From the cell containing the given text, extract its center point as [X, Y] coordinate. 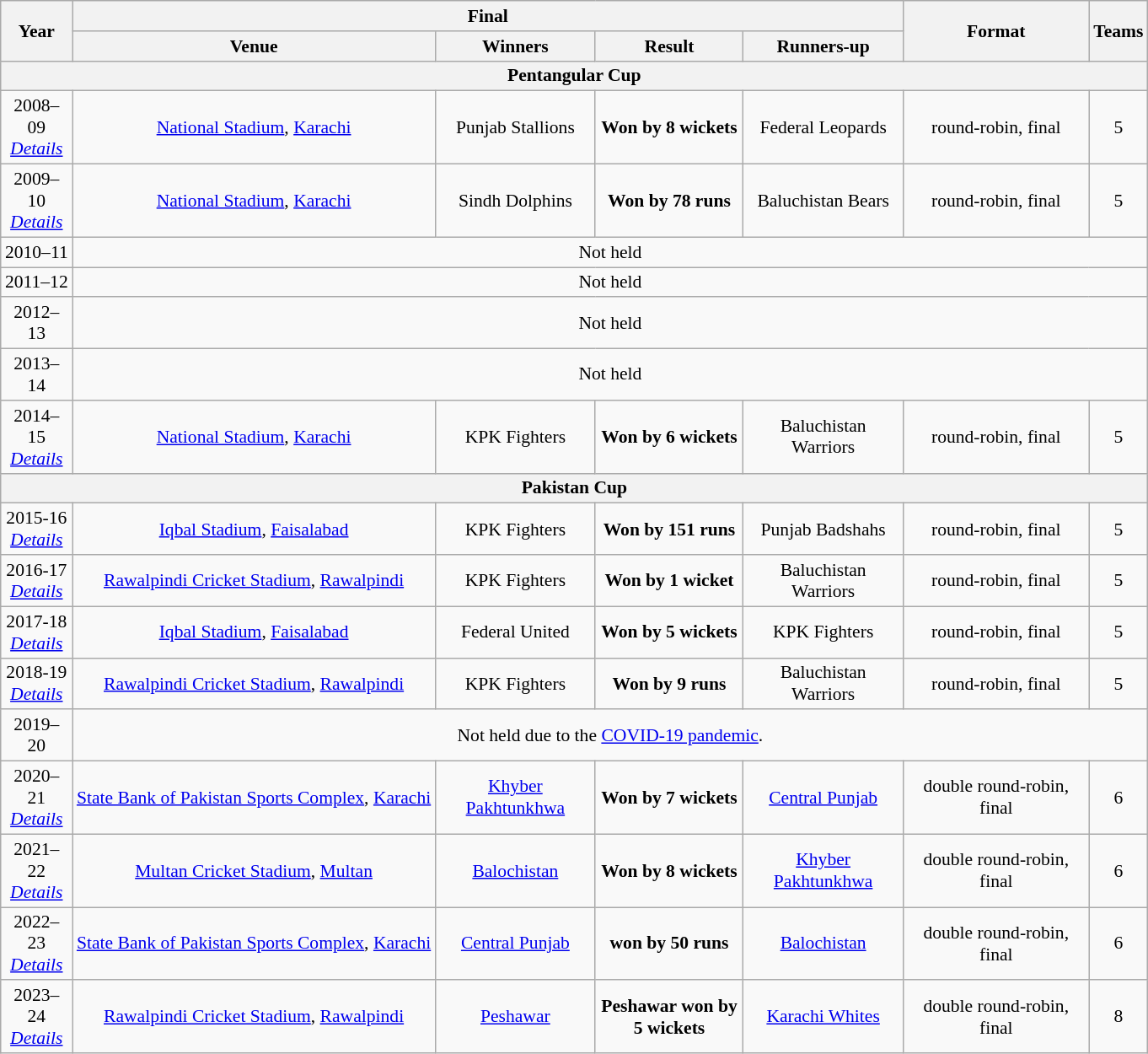
2008–09Details [37, 128]
Won by 1 wicket [669, 580]
2012–13 [37, 324]
2019–20 [37, 735]
Final [488, 16]
Result [669, 46]
Venue [254, 46]
2022–23Details [37, 944]
2023–24Details [37, 1017]
Peshawar [515, 1017]
Won by 9 runs [669, 683]
won by 50 runs [669, 944]
Won by 151 runs [669, 530]
2016-17Details [37, 580]
Multan Cricket Stadium, Multan [254, 870]
Punjab Badshahs [823, 530]
Not held due to the COVID-19 pandemic. [610, 735]
Karachi Whites [823, 1017]
2011–12 [37, 282]
Pentangular Cup [575, 76]
Punjab Stallions [515, 128]
Won by 5 wickets [669, 632]
2021–22Details [37, 870]
2017-18Details [37, 632]
Year [37, 30]
Won by 6 wickets [669, 437]
2010–11 [37, 252]
Runners-up [823, 46]
Winners [515, 46]
Baluchistan Bears [823, 201]
Won by 78 runs [669, 201]
Federal United [515, 632]
Format [996, 30]
2009–10Details [37, 201]
2013–14 [37, 374]
2014–15Details [37, 437]
Teams [1118, 30]
8 [1118, 1017]
2018-19Details [37, 683]
2020–21Details [37, 798]
2015-16Details [37, 530]
Federal Leopards [823, 128]
Pakistan Cup [575, 488]
Peshawar won by 5 wickets [669, 1017]
Won by 7 wickets [669, 798]
Sindh Dolphins [515, 201]
